Capture the cell that displays the provided text and extract its [x, y] central coordinate. 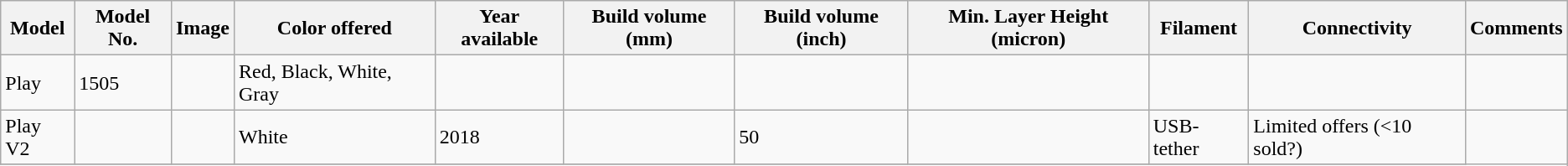
Play [38, 82]
Build volume (mm) [649, 29]
White [334, 137]
Build volume (inch) [821, 29]
Connectivity [1357, 29]
Image [203, 29]
Model [38, 29]
Color offered [334, 29]
50 [821, 137]
Year available [499, 29]
Comments [1516, 29]
Min. Layer Height (micron) [1029, 29]
USB-tether [1199, 137]
Model No. [123, 29]
Red, Black, White, Gray [334, 82]
Limited offers (<10 sold?) [1357, 137]
2018 [499, 137]
Play V2 [38, 137]
1505 [123, 82]
Filament [1199, 29]
